Scan for the cell matching the given text and deliver its [x, y] coordinate at center. 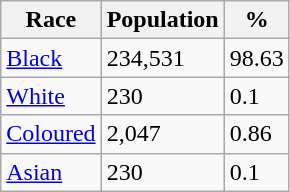
2,047 [162, 134]
Race [51, 20]
% [256, 20]
Population [162, 20]
Asian [51, 172]
White [51, 96]
0.86 [256, 134]
Coloured [51, 134]
Black [51, 58]
98.63 [256, 58]
234,531 [162, 58]
